Find where the given text appears and provide that cell's center as (X, Y) coordinate. 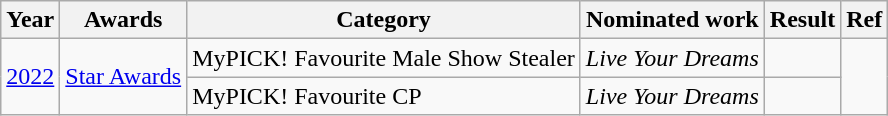
Category (384, 20)
MyPICK! Favourite CP (384, 96)
2022 (30, 77)
Year (30, 20)
MyPICK! Favourite Male Show Stealer (384, 58)
Nominated work (672, 20)
Awards (124, 20)
Ref (864, 20)
Star Awards (124, 77)
Result (802, 20)
